Scan for the cell matching the given text and deliver its (X, Y) coordinate at center. 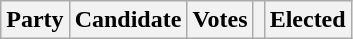
Votes (220, 20)
Party (35, 20)
Candidate (128, 20)
Elected (308, 20)
